Provide the [x, y] coordinate of the cell's center where the given text is located.  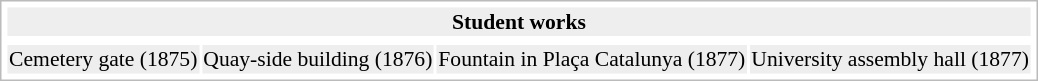
Quay-side building (1876) [318, 59]
University assembly hall (1877) [890, 59]
Cemetery gate (1875) [104, 59]
Fountain in Plaça Catalunya (1877) [592, 59]
Student works [520, 22]
